Identify which cell holds the provided text, then report its (X, Y) central coordinate. 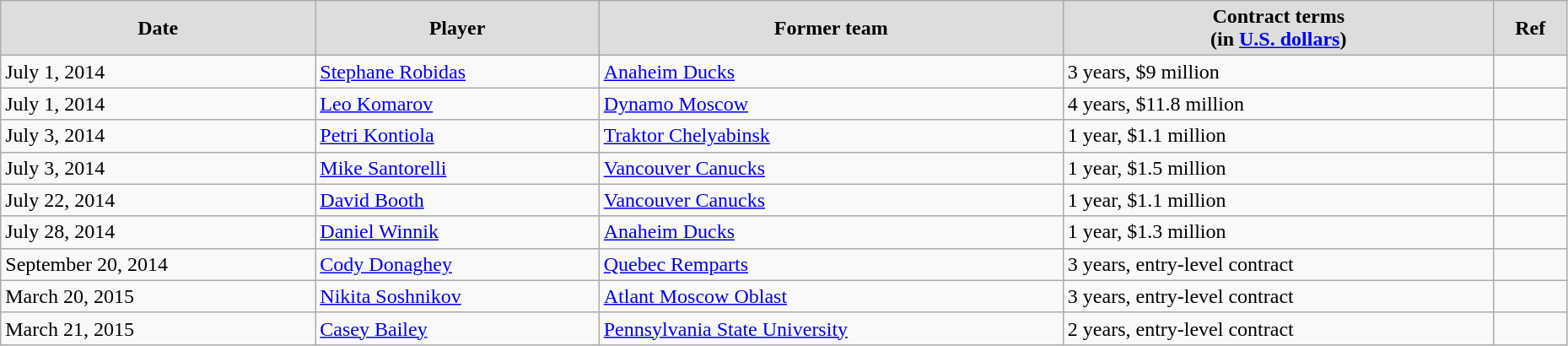
September 20, 2014 (159, 264)
4 years, $11.8 million (1279, 104)
1 year, $1.5 million (1279, 168)
Leo Komarov (457, 104)
Pennsylvania State University (831, 328)
Player (457, 29)
Dynamo Moscow (831, 104)
Quebec Remparts (831, 264)
March 21, 2015 (159, 328)
Former team (831, 29)
Contract terms(in U.S. dollars) (1279, 29)
Cody Donaghey (457, 264)
3 years, $9 million (1279, 72)
Mike Santorelli (457, 168)
1 year, $1.3 million (1279, 232)
2 years, entry-level contract (1279, 328)
Traktor Chelyabinsk (831, 136)
July 28, 2014 (159, 232)
Daniel Winnik (457, 232)
Atlant Moscow Oblast (831, 296)
July 22, 2014 (159, 200)
Casey Bailey (457, 328)
David Booth (457, 200)
Ref (1530, 29)
Date (159, 29)
March 20, 2015 (159, 296)
Stephane Robidas (457, 72)
Nikita Soshnikov (457, 296)
Petri Kontiola (457, 136)
